Scan for the cell matching the given text and deliver its (X, Y) coordinate at center. 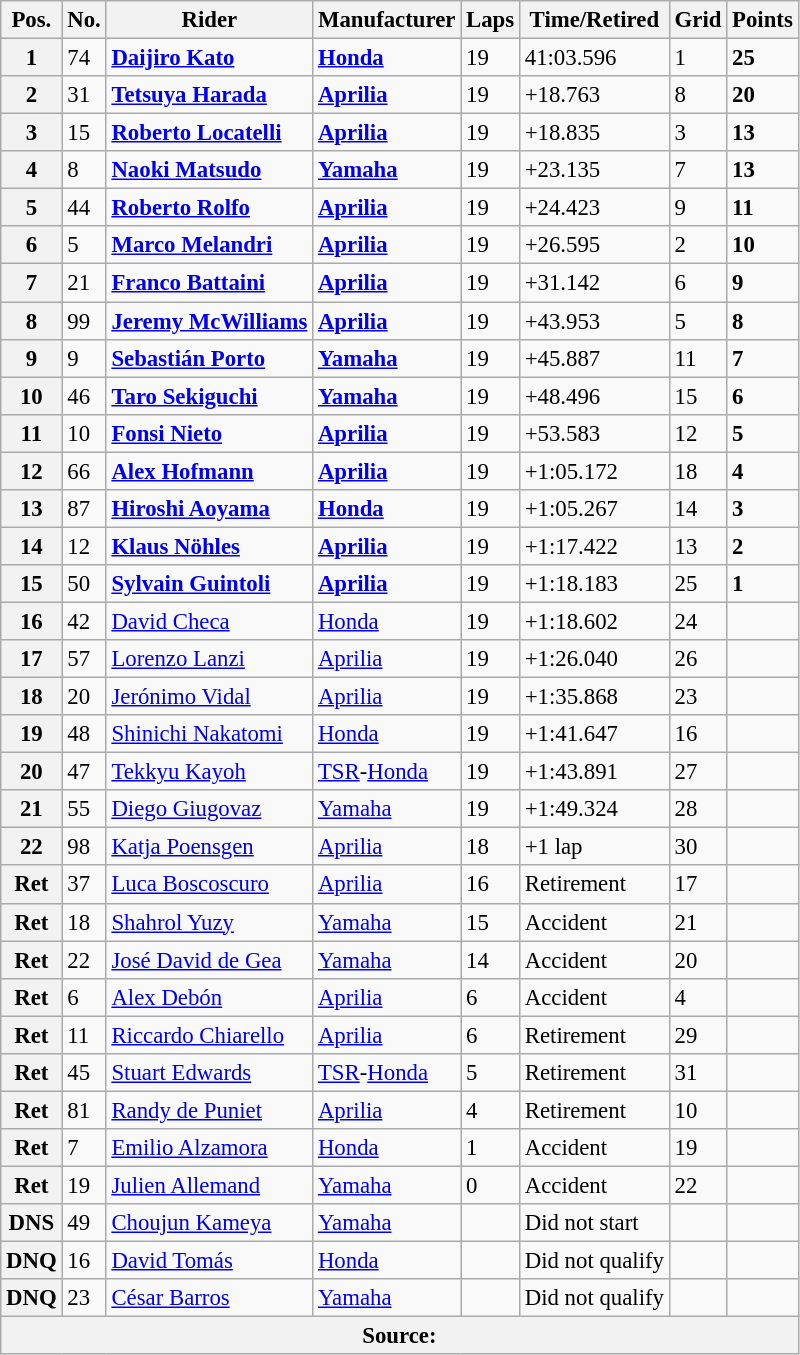
98 (84, 847)
Sebastián Porto (210, 358)
Randy de Puniet (210, 1110)
Klaus Nöhles (210, 546)
45 (84, 1073)
48 (84, 734)
Did not start (594, 1223)
Tekkyu Kayoh (210, 772)
49 (84, 1223)
+43.953 (594, 321)
+1:18.602 (594, 621)
Marco Melandri (210, 245)
Emilio Alzamora (210, 1148)
42 (84, 621)
Naoki Matsudo (210, 170)
+31.142 (594, 283)
30 (698, 847)
+45.887 (594, 358)
César Barros (210, 1298)
Lorenzo Lanzi (210, 659)
44 (84, 208)
27 (698, 772)
37 (84, 885)
Julien Allemand (210, 1185)
Riccardo Chiarello (210, 1035)
29 (698, 1035)
Luca Boscoscuro (210, 885)
Time/Retired (594, 20)
+1:05.172 (594, 471)
Choujun Kameya (210, 1223)
Grid (698, 20)
Jerónimo Vidal (210, 697)
Alex Hofmann (210, 471)
+48.496 (594, 396)
66 (84, 471)
No. (84, 20)
+1:17.422 (594, 546)
+18.763 (594, 95)
57 (84, 659)
+1:35.868 (594, 697)
Source: (400, 1336)
+24.423 (594, 208)
Points (762, 20)
Hiroshi Aoyama (210, 509)
99 (84, 321)
81 (84, 1110)
0 (490, 1185)
+53.583 (594, 433)
Franco Battaini (210, 283)
José David de Gea (210, 960)
26 (698, 659)
Katja Poensgen (210, 847)
Roberto Rolfo (210, 208)
+23.135 (594, 170)
Jeremy McWilliams (210, 321)
+1:49.324 (594, 809)
Taro Sekiguchi (210, 396)
+26.595 (594, 245)
46 (84, 396)
Tetsuya Harada (210, 95)
David Tomás (210, 1261)
50 (84, 584)
+1:18.183 (594, 584)
Roberto Locatelli (210, 133)
+1 lap (594, 847)
74 (84, 58)
+1:43.891 (594, 772)
+1:05.267 (594, 509)
Stuart Edwards (210, 1073)
47 (84, 772)
David Checa (210, 621)
Daijiro Kato (210, 58)
Shahrol Yuzy (210, 922)
Shinichi Nakatomi (210, 734)
Fonsi Nieto (210, 433)
Laps (490, 20)
Diego Giugovaz (210, 809)
Rider (210, 20)
28 (698, 809)
Manufacturer (387, 20)
55 (84, 809)
Pos. (32, 20)
Sylvain Guintoli (210, 584)
DNS (32, 1223)
+18.835 (594, 133)
+1:26.040 (594, 659)
41:03.596 (594, 58)
87 (84, 509)
24 (698, 621)
Alex Debón (210, 997)
+1:41.647 (594, 734)
